Scan for the cell matching the given text and deliver its (X, Y) coordinate at center. 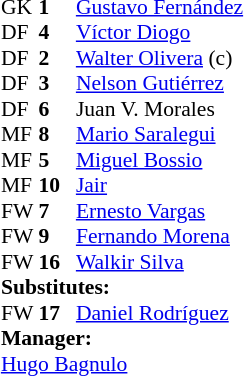
Walkir Silva (160, 262)
Walter Olivera (c) (160, 58)
Ernesto Vargas (160, 211)
Jair (160, 185)
Daniel Rodríguez (160, 313)
6 (57, 109)
10 (57, 185)
8 (57, 135)
4 (57, 33)
Mario Saralegui (160, 135)
Manager: (122, 339)
Nelson Gutiérrez (160, 83)
Fernando Morena (160, 237)
7 (57, 211)
5 (57, 160)
16 (57, 262)
Substitutes: (122, 287)
Víctor Diogo (160, 33)
Juan V. Morales (160, 109)
3 (57, 83)
17 (57, 313)
2 (57, 58)
Miguel Bossio (160, 160)
9 (57, 237)
